Detect which cell encompasses the target text, then output its [x, y] center coordinate. 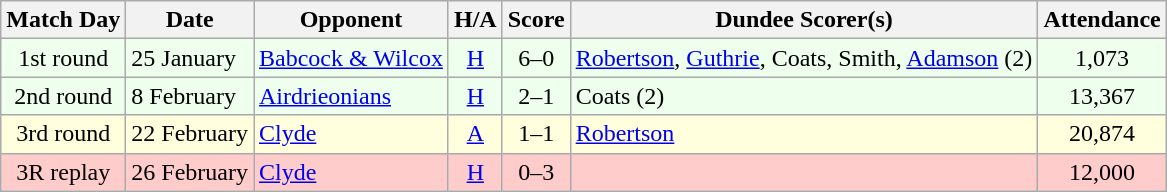
Attendance [1102, 20]
22 February [190, 134]
3rd round [64, 134]
12,000 [1102, 172]
20,874 [1102, 134]
Score [536, 20]
Dundee Scorer(s) [804, 20]
8 February [190, 96]
13,367 [1102, 96]
1st round [64, 58]
2–1 [536, 96]
Airdrieonians [352, 96]
Coats (2) [804, 96]
H/A [475, 20]
6–0 [536, 58]
Opponent [352, 20]
3R replay [64, 172]
2nd round [64, 96]
Babcock & Wilcox [352, 58]
Match Day [64, 20]
A [475, 134]
Robertson [804, 134]
Date [190, 20]
0–3 [536, 172]
1,073 [1102, 58]
25 January [190, 58]
Robertson, Guthrie, Coats, Smith, Adamson (2) [804, 58]
1–1 [536, 134]
26 February [190, 172]
